Output the [X, Y] coordinate of the center of the cell containing the given text.  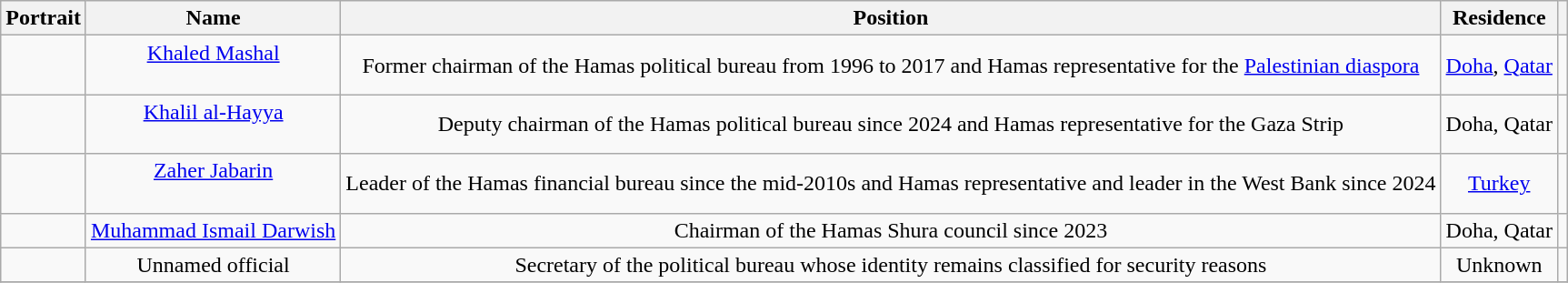
Unnamed official [213, 265]
Chairman of the Hamas Shura council since 2023 [891, 230]
Muhammad Ismail Darwish [213, 230]
Unknown [1499, 265]
Former chairman of the Hamas political bureau from 1996 to 2017 and Hamas representative for the Palestinian diaspora [891, 66]
Residence [1499, 18]
Deputy chairman of the Hamas political bureau since 2024 and Hamas representative for the Gaza Strip [891, 124]
Position [891, 18]
Turkey [1499, 184]
Leader of the Hamas financial bureau since the mid-2010s and Hamas representative and leader in the West Bank since 2024 [891, 184]
Secretary of the political bureau whose identity remains classified for security reasons [891, 265]
Portrait [44, 18]
Zaher Jabarin [213, 184]
Khalil al-Hayya [213, 124]
Name [213, 18]
Khaled Mashal [213, 66]
